Pinpoint the cell where the given text exists, returning its (X, Y) midpoint coordinate. 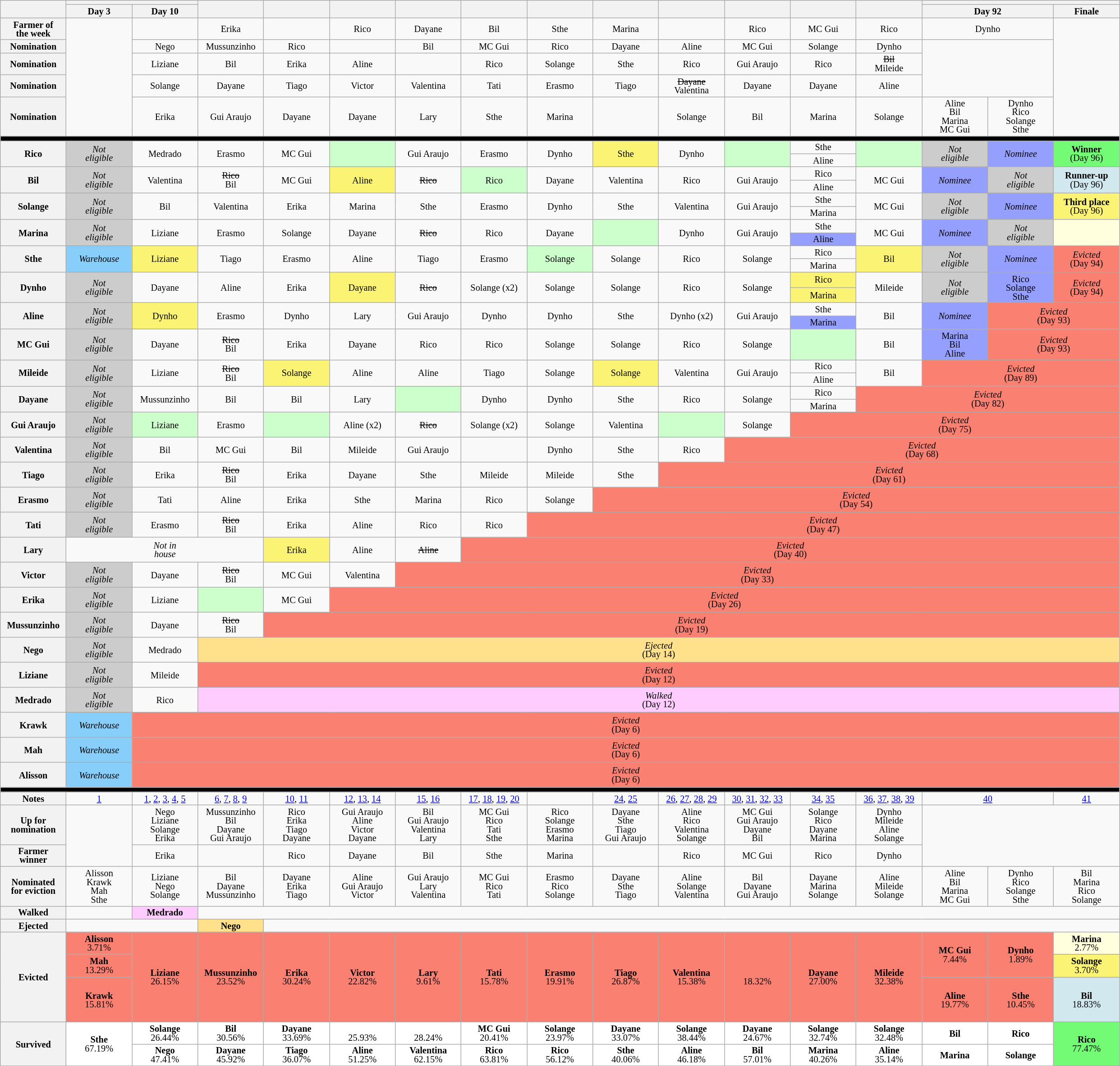
Evicted(Day 61) (889, 475)
Gui AraujoAlineVictorDayane (363, 825)
Evicted(Day 47) (823, 525)
Evicted(Day 12) (659, 675)
DayaneValentina (692, 86)
DayaneErikaTiago (297, 886)
Bil18.83% (1087, 1000)
BilGui AraujoValentinaLary (428, 825)
MC GuiRicoTati (494, 886)
Valentina62.15% (428, 1055)
Solange38.44% (692, 1033)
25.93% (363, 1033)
Runner-up(Day 96) (1087, 180)
AlineMileideSolange (889, 886)
Sthe67.19% (99, 1044)
Rico56.12% (560, 1055)
Sthe40.06% (626, 1055)
Victor22.82% (363, 977)
Walked(Day 12) (659, 700)
10, 11 (297, 799)
Evicted(Day 75) (955, 425)
Farmer ofthe week (33, 29)
Survived (33, 1044)
RicoSolangeErasmoMarina (560, 825)
Tiago36.07% (297, 1055)
Evicted(Day 40) (790, 550)
DynhoMileideAlineSolange (889, 825)
Solange32.74% (823, 1033)
Alisson (33, 775)
Solange23.97% (560, 1033)
MC GuiGui AraujoDayaneBil (757, 825)
Erika30.24% (297, 977)
BilMileide (889, 64)
Evicted(Day 54) (856, 500)
Evicted(Day 19) (692, 625)
Bil57.01% (757, 1055)
AlissonKrawkMahSthe (99, 886)
Valentina15.38% (692, 977)
Sthe10.45% (1021, 1000)
Rico63.81% (494, 1055)
18.32% (757, 977)
Winner(Day 96) (1087, 154)
AlineSolangeValentina (692, 886)
Third place(Day 96) (1087, 206)
1 (99, 799)
MC GuiRicoTatiSthe (494, 825)
Krawk15.81% (99, 1000)
Evicted (33, 977)
Walked (33, 912)
6, 7, 8, 9 (231, 799)
17, 18, 19, 20 (494, 799)
Evicted(Day 82) (988, 399)
Krawk (33, 725)
RicoErikaTiagoDayane (297, 825)
Dynho (x2) (692, 316)
Aline19.77% (955, 1000)
Evicted(Day 33) (757, 575)
Marina40.26% (823, 1055)
Day 3 (99, 11)
34, 35 (823, 799)
RicoSolangeSthe (1021, 287)
Evicted(Day 68) (922, 450)
MussunzinhoBilDayaneGui Araujo (231, 825)
Solange32.48% (889, 1033)
Mah (33, 750)
Erasmo19.91% (560, 977)
Dynho1.89% (1021, 955)
40 (988, 799)
NegoLizianeSolangeErika (165, 825)
Ejected(Day 14) (659, 650)
Dayane27.00% (823, 977)
Lary9.61% (428, 977)
MarinaBilAline (955, 344)
Gui AraujoLaryValentina (428, 886)
30, 31, 32, 33 (757, 799)
Mah13.29% (99, 965)
Liziane26.15% (165, 977)
DayaneMarinaSolange (823, 886)
Nominatedfor eviction (33, 886)
MC Gui7.44% (955, 955)
Notes (33, 799)
1, 2, 3, 4, 5 (165, 799)
Aline46.18% (692, 1055)
15, 16 (428, 799)
Day 10 (165, 11)
AlineGui AraujoVictor (363, 886)
24, 25 (626, 799)
Mileide32.38% (889, 977)
Solange3.70% (1087, 965)
Aline51.25% (363, 1055)
Aline35.14% (889, 1055)
28.24% (428, 1033)
Rico77.47% (1087, 1044)
Dayane33.07% (626, 1033)
Marina2.77% (1087, 943)
DayaneStheTiago (626, 886)
Dayane24.67% (757, 1033)
Finale (1087, 11)
LizianeNegoSolange (165, 886)
BilMarinaRicoSolange (1087, 886)
MC Gui20.41% (494, 1033)
Evicted(Day 26) (725, 600)
Nego47.41% (165, 1055)
AlineRicoValentinaSolange (692, 825)
Alisson3.71% (99, 943)
SolangeRicoDayaneMarina (823, 825)
Bil30.56% (231, 1033)
Day 92 (988, 11)
Ejected (33, 926)
BilDayaneMussunzinho (231, 886)
BilDayaneGui Araujo (757, 886)
36, 37, 38, 39 (889, 799)
12, 13, 14 (363, 799)
Aline (x2) (363, 425)
26, 27, 28, 29 (692, 799)
Mussunzinho23.52% (231, 977)
Not inhouse (165, 550)
41 (1087, 799)
DayaneStheTiagoGui Araujo (626, 825)
Evicted(Day 89) (1021, 373)
Farmerwinner (33, 856)
ErasmoRicoSolange (560, 886)
Dayane45.92% (231, 1055)
Tiago26.87% (626, 977)
Up fornomination (33, 825)
Tati15.78% (494, 977)
Solange26.44% (165, 1033)
Dayane33.69% (297, 1033)
